Locate the cell with the specified text and output its [X, Y] center coordinate. 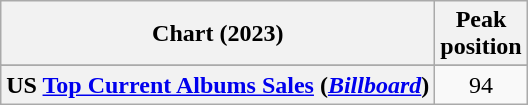
Chart (2023) [218, 34]
US Top Current Albums Sales (Billboard) [218, 85]
94 [481, 85]
Peakposition [481, 34]
